Determine the [X, Y] coordinate at the center of the cell enclosing the given text.  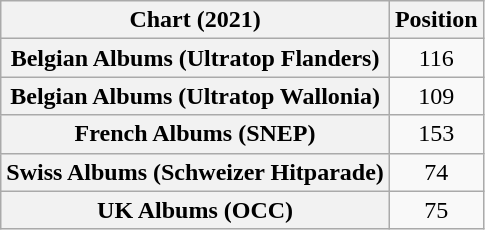
Chart (2021) [196, 20]
Position [436, 20]
153 [436, 134]
116 [436, 58]
Belgian Albums (Ultratop Wallonia) [196, 96]
Belgian Albums (Ultratop Flanders) [196, 58]
109 [436, 96]
75 [436, 210]
74 [436, 172]
French Albums (SNEP) [196, 134]
Swiss Albums (Schweizer Hitparade) [196, 172]
UK Albums (OCC) [196, 210]
